Search for the cell housing the specified text and yield its (X, Y) center coordinate. 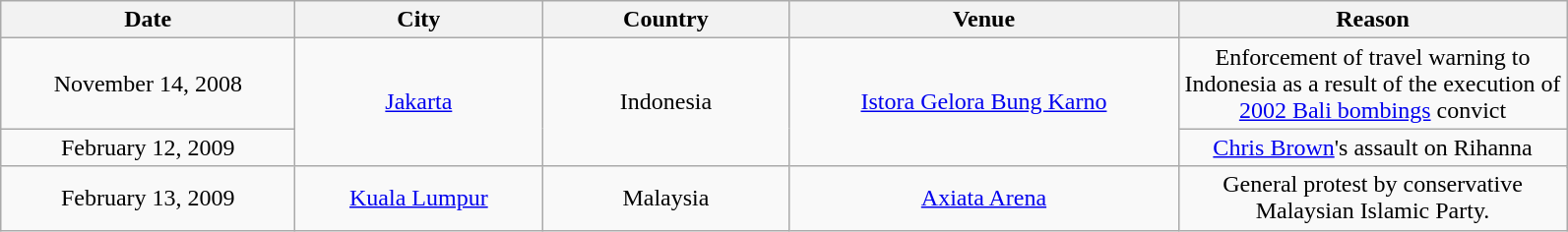
November 14, 2008 (148, 84)
February 12, 2009 (148, 147)
Jakarta (419, 102)
Date (148, 20)
City (419, 20)
Axiata Arena (984, 199)
Kuala Lumpur (419, 199)
Venue (984, 20)
Istora Gelora Bung Karno (984, 102)
General protest by conservative Malaysian Islamic Party. (1372, 199)
Malaysia (665, 199)
Indonesia (665, 102)
Enforcement of travel warning to Indonesia as a result of the execution of 2002 Bali bombings convict (1372, 84)
Reason (1372, 20)
Country (665, 20)
February 13, 2009 (148, 199)
Chris Brown's assault on Rihanna (1372, 147)
